Locate the cell with the specified text and output its [x, y] center coordinate. 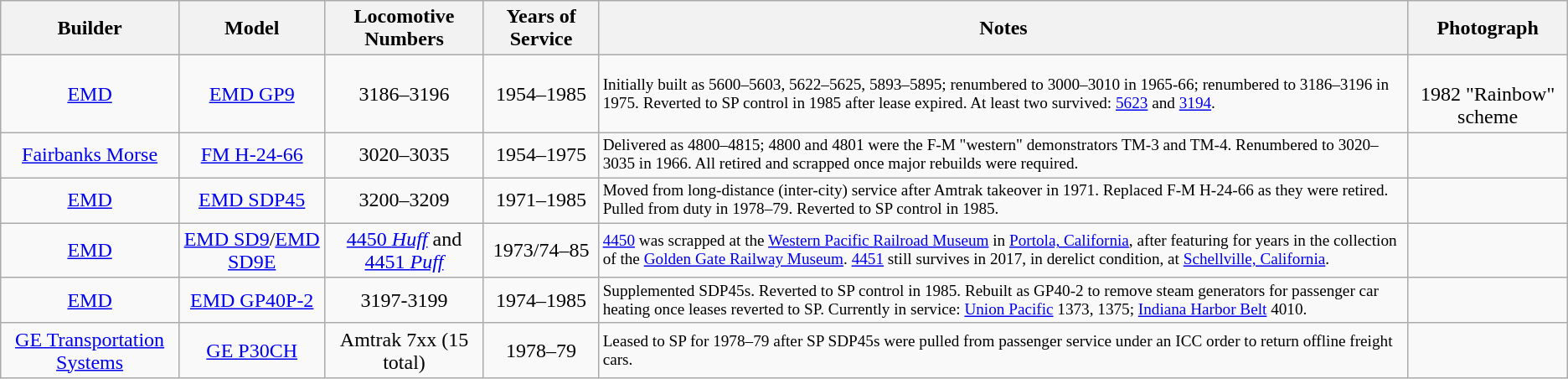
1971–1985 [541, 200]
EMD GP9 [251, 94]
FM H-24-66 [251, 155]
1973/74–85 [541, 250]
4450 Huff and 4451 Puff [404, 250]
Model [251, 29]
3186–3196 [404, 94]
1954–1975 [541, 155]
GE P30CH [251, 350]
EMD GP40P-2 [251, 300]
GE Transportation Systems [90, 350]
3200–3209 [404, 200]
1974–1985 [541, 300]
Builder [90, 29]
Locomotive Numbers [404, 29]
Photograph [1488, 29]
Fairbanks Morse [90, 155]
1954–1985 [541, 94]
3197-3199 [404, 300]
1982 "Rainbow" scheme [1488, 94]
3020–3035 [404, 155]
EMD SD9/EMD SD9E [251, 250]
1978–79 [541, 350]
Amtrak 7xx (15 total) [404, 350]
Years of Service [541, 29]
Leased to SP for 1978–79 after SP SDP45s were pulled from passenger service under an ICC order to return offline freight cars. [1003, 350]
EMD SDP45 [251, 200]
Notes [1003, 29]
